Search for the cell housing the specified text and yield its [x, y] center coordinate. 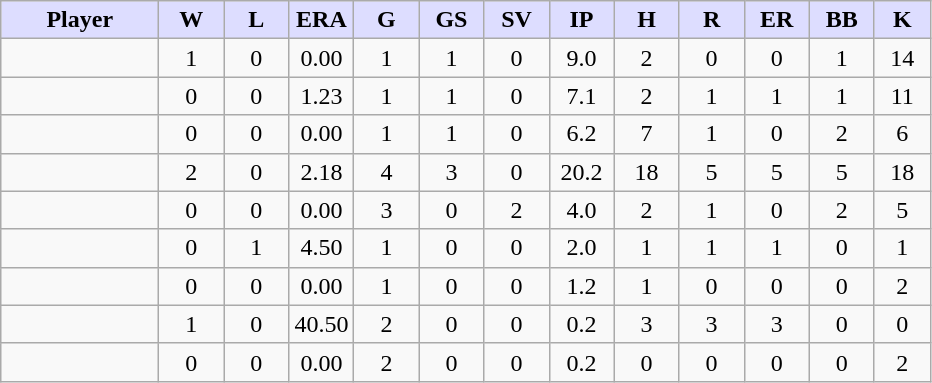
R [712, 20]
BB [842, 20]
7 [646, 134]
GS [452, 20]
4.50 [322, 248]
2.18 [322, 172]
W [192, 20]
K [902, 20]
6 [902, 134]
Player [80, 20]
SV [516, 20]
20.2 [582, 172]
ERA [322, 20]
4 [386, 172]
ER [776, 20]
H [646, 20]
7.1 [582, 96]
2.0 [582, 248]
9.0 [582, 58]
14 [902, 58]
1.2 [582, 286]
11 [902, 96]
4.0 [582, 210]
6.2 [582, 134]
40.50 [322, 324]
L [256, 20]
1.23 [322, 96]
G [386, 20]
IP [582, 20]
